Locate the cell with the specified text and output its (X, Y) center coordinate. 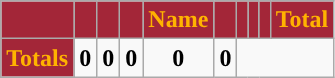
Name (178, 20)
Totals (38, 58)
Total (302, 20)
